For the text-containing cell, return its midpoint in (X, Y) coordinate format. 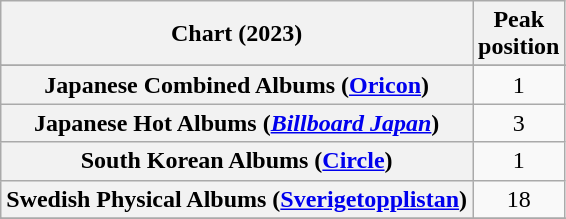
Japanese Hot Albums (Billboard Japan) (237, 123)
Chart (2023) (237, 34)
18 (519, 199)
Peakposition (519, 34)
Japanese Combined Albums (Oricon) (237, 85)
Swedish Physical Albums (Sverigetopplistan) (237, 199)
South Korean Albums (Circle) (237, 161)
3 (519, 123)
